Return the [x, y] coordinate for the center point of the cell that contains the specified text.  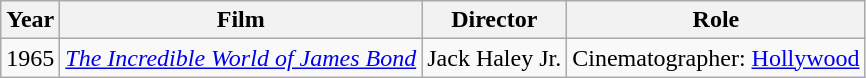
Role [716, 20]
Cinematographer: Hollywood [716, 58]
Jack Haley Jr. [494, 58]
1965 [30, 58]
The Incredible World of James Bond [241, 58]
Director [494, 20]
Film [241, 20]
Year [30, 20]
